Provide the [X, Y] coordinate of the cell's center where the given text is located.  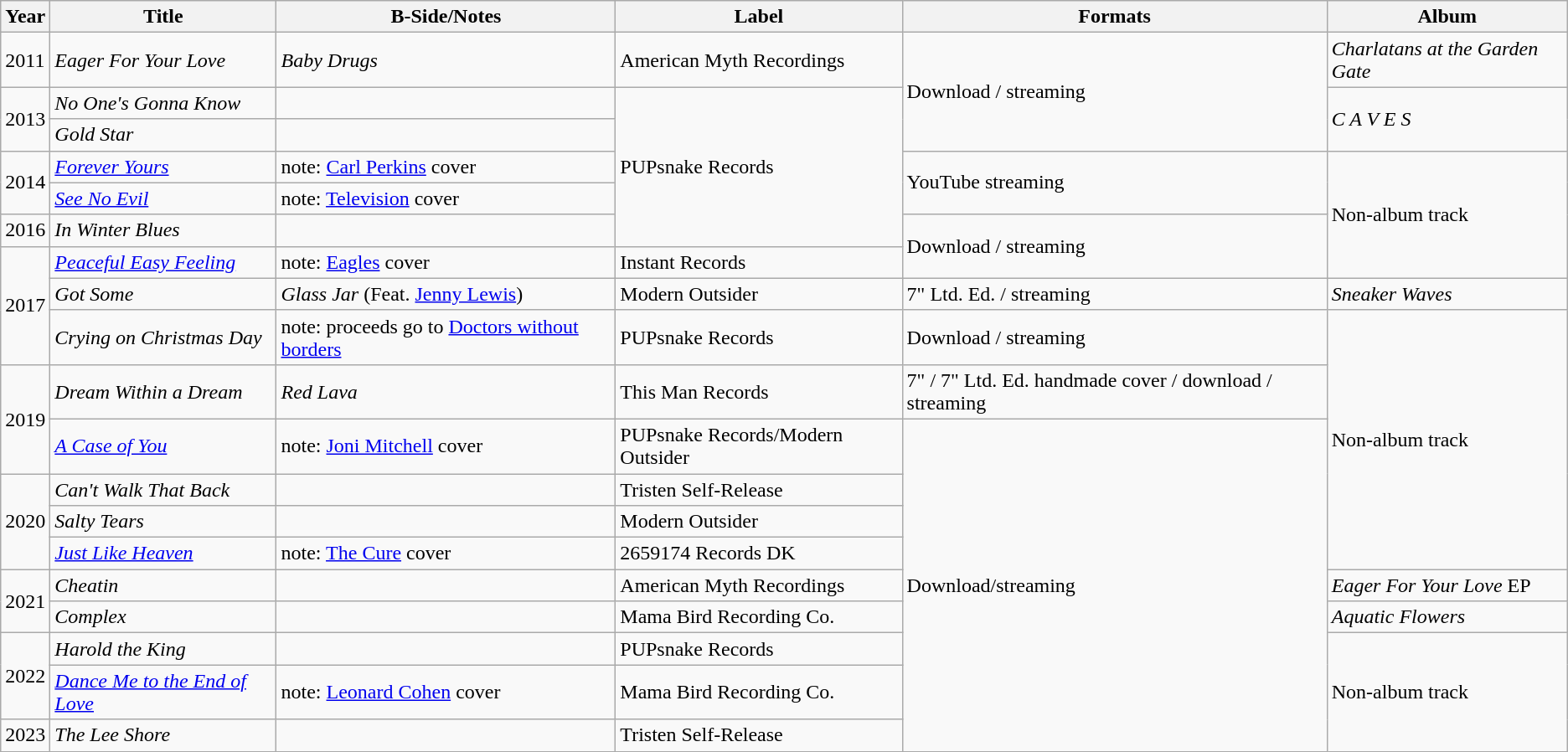
Crying on Christmas Day [163, 337]
Complex [163, 617]
2021 [25, 601]
YouTube streaming [1114, 183]
Eager For Your Love [163, 60]
Forever Yours [163, 167]
B-Side/Notes [446, 17]
2659174 Records DK [759, 554]
Just Like Heaven [163, 554]
Year [25, 17]
2013 [25, 119]
Red Lava [446, 392]
Can't Walk That Back [163, 490]
The Lee Shore [163, 735]
Cheatin [163, 585]
note: The Cure cover [446, 554]
2011 [25, 60]
note: Joni Mitchell cover [446, 446]
Baby Drugs [446, 60]
Formats [1114, 17]
Instant Records [759, 262]
2020 [25, 522]
Peaceful Easy Feeling [163, 262]
Harold the King [163, 649]
Label [759, 17]
note: Eagles cover [446, 262]
note: Television cover [446, 198]
Glass Jar (Feat. Jenny Lewis) [446, 294]
note: Leonard Cohen cover [446, 692]
C A V E S [1447, 119]
2022 [25, 677]
note: proceeds go to Doctors without borders [446, 337]
2023 [25, 735]
In Winter Blues [163, 230]
Eager For Your Love EP [1447, 585]
Salty Tears [163, 522]
Download/streaming [1114, 585]
7" / 7" Ltd. Ed. handmade cover / download / streaming [1114, 392]
7" Ltd. Ed. / streaming [1114, 294]
Gold Star [163, 135]
No One's Gonna Know [163, 103]
A Case of You [163, 446]
Got Some [163, 294]
Album [1447, 17]
See No Evil [163, 198]
Dream Within a Dream [163, 392]
2014 [25, 183]
This Man Records [759, 392]
2017 [25, 305]
2016 [25, 230]
PUPsnake Records/Modern Outsider [759, 446]
2019 [25, 419]
Aquatic Flowers [1447, 617]
Dance Me to the End of Love [163, 692]
Sneaker Waves [1447, 294]
note: Carl Perkins cover [446, 167]
Charlatans at the Garden Gate [1447, 60]
Title [163, 17]
